Capture the cell that displays the provided text and extract its (x, y) central coordinate. 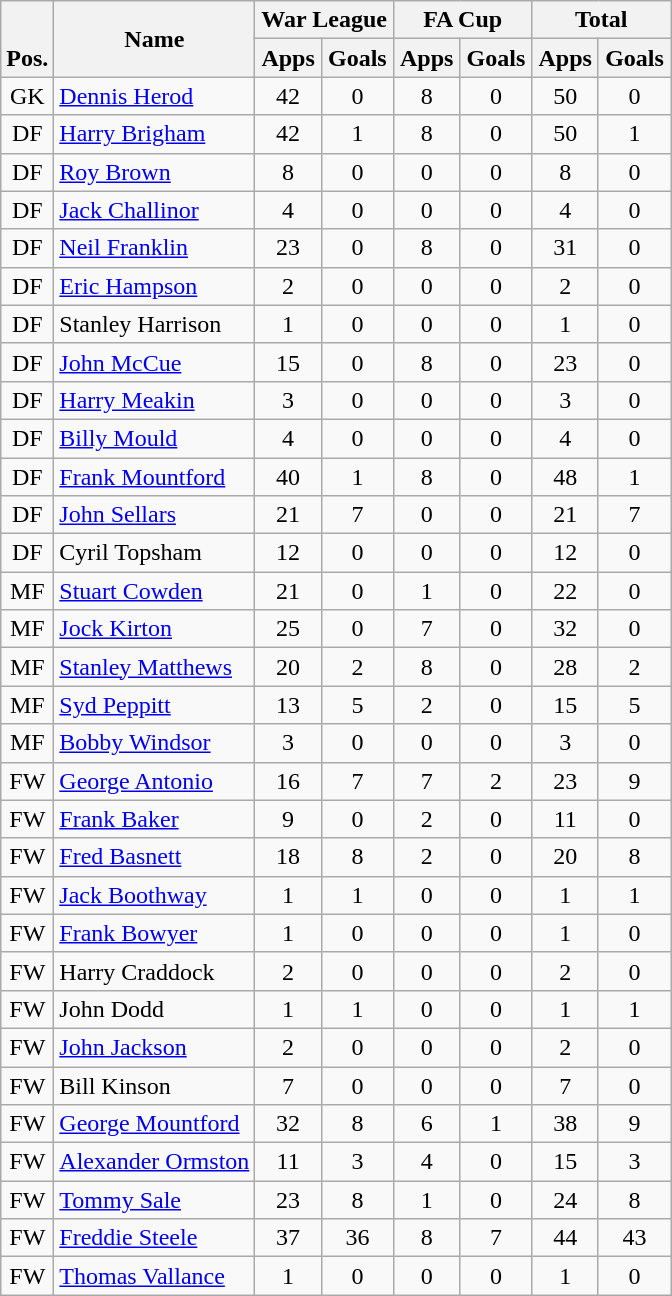
Frank Baker (154, 819)
Pos. (28, 39)
Dennis Herod (154, 96)
24 (566, 1200)
Frank Bowyer (154, 933)
43 (634, 1238)
Harry Craddock (154, 971)
48 (566, 477)
Harry Meakin (154, 400)
Name (154, 39)
Roy Brown (154, 172)
Bobby Windsor (154, 743)
FA Cup (462, 20)
25 (288, 629)
Eric Hampson (154, 286)
Jack Challinor (154, 210)
16 (288, 781)
Tommy Sale (154, 1200)
36 (357, 1238)
Jack Boothway (154, 895)
Freddie Steele (154, 1238)
Frank Mountford (154, 477)
John Dodd (154, 1009)
Total (602, 20)
22 (566, 591)
Stanley Matthews (154, 667)
28 (566, 667)
38 (566, 1124)
John Sellars (154, 515)
31 (566, 248)
Stuart Cowden (154, 591)
44 (566, 1238)
GK (28, 96)
Fred Basnett (154, 857)
Billy Mould (154, 438)
Neil Franklin (154, 248)
George Antonio (154, 781)
John Jackson (154, 1047)
Alexander Ormston (154, 1162)
Harry Brigham (154, 134)
13 (288, 705)
Thomas Vallance (154, 1276)
40 (288, 477)
18 (288, 857)
George Mountford (154, 1124)
War League (324, 20)
Stanley Harrison (154, 324)
Jock Kirton (154, 629)
6 (426, 1124)
John McCue (154, 362)
Bill Kinson (154, 1085)
Cyril Topsham (154, 553)
Syd Peppitt (154, 705)
37 (288, 1238)
